Extract the [x, y] coordinate from the center of the cell holding the provided text.  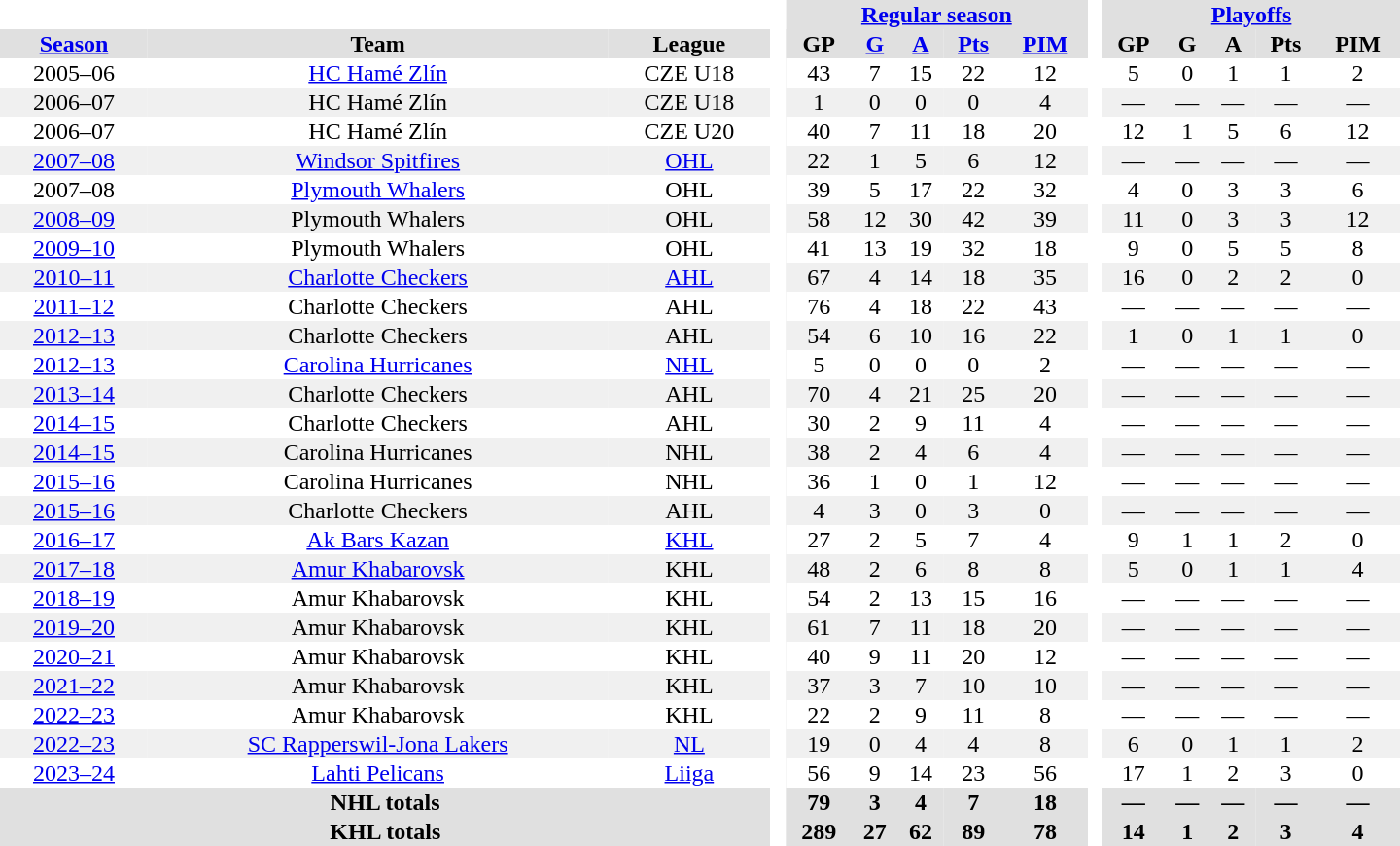
79 [819, 802]
2013–14 [74, 394]
2010–11 [74, 277]
NL [688, 744]
89 [974, 831]
Lahti Pelicans [377, 773]
76 [819, 306]
2005–06 [74, 73]
2016–17 [74, 540]
2009–10 [74, 248]
37 [819, 686]
38 [819, 452]
70 [819, 394]
Ak Bars Kazan [377, 540]
78 [1046, 831]
23 [974, 773]
Windsor Spitfires [377, 160]
2023–24 [74, 773]
KHL totals [385, 831]
21 [920, 394]
League [688, 44]
2020–21 [74, 656]
25 [974, 394]
289 [819, 831]
2021–22 [74, 686]
48 [819, 569]
2011–12 [74, 306]
2019–20 [74, 627]
58 [819, 219]
Team [377, 44]
35 [1046, 277]
36 [819, 481]
CZE U20 [688, 131]
2017–18 [74, 569]
62 [920, 831]
Playoffs [1251, 15]
SC Rapperswil-Jona Lakers [377, 744]
Season [74, 44]
42 [974, 219]
NHL totals [385, 802]
41 [819, 248]
2008–09 [74, 219]
67 [819, 277]
2018–19 [74, 598]
61 [819, 627]
Regular season [936, 15]
Liiga [688, 773]
